Output the (X, Y) coordinate of the center of the cell containing the given text.  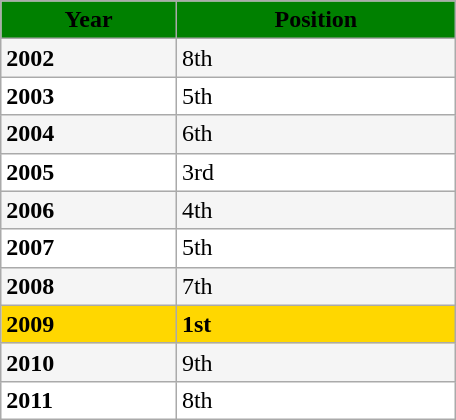
2006 (89, 210)
2008 (89, 286)
7th (316, 286)
Position (316, 20)
2004 (89, 134)
2002 (89, 58)
9th (316, 362)
4th (316, 210)
2003 (89, 96)
3rd (316, 172)
2007 (89, 248)
2009 (89, 324)
1st (316, 324)
Year (89, 20)
2010 (89, 362)
6th (316, 134)
2011 (89, 400)
2005 (89, 172)
